Detect which cell encompasses the target text, then output its (X, Y) center coordinate. 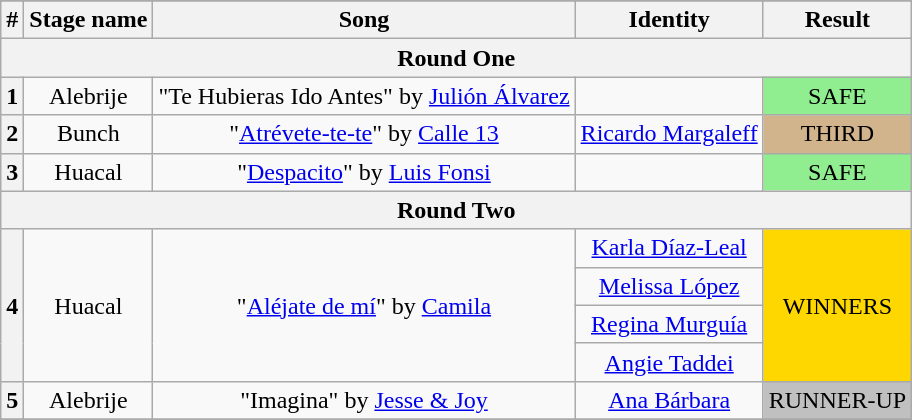
1 (12, 96)
Stage name (88, 20)
Round Two (456, 210)
"Te Hubieras Ido Antes" by Julión Álvarez (364, 96)
Karla Díaz-Leal (669, 248)
"Imagina" by Jesse & Joy (364, 400)
4 (12, 305)
Result (837, 20)
Ana Bárbara (669, 400)
THIRD (837, 134)
3 (12, 172)
2 (12, 134)
Identity (669, 20)
Angie Taddei (669, 362)
WINNERS (837, 305)
"Atrévete-te-te" by Calle 13 (364, 134)
5 (12, 400)
Round One (456, 58)
Regina Murguía (669, 324)
"Aléjate de mí" by Camila (364, 305)
Bunch (88, 134)
Melissa López (669, 286)
Ricardo Margaleff (669, 134)
"Despacito" by Luis Fonsi (364, 172)
Song (364, 20)
RUNNER-UP (837, 400)
# (12, 20)
